Identify which cell holds the provided text, then report its (X, Y) central coordinate. 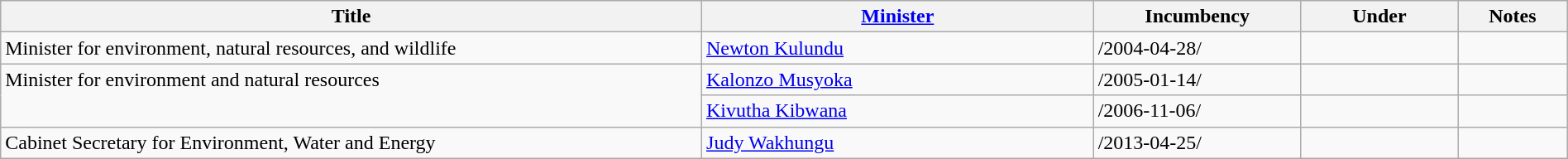
Minister for environment and natural resources (351, 95)
/2006-11-06/ (1198, 111)
Kalonzo Musyoka (898, 79)
Minister (898, 17)
/2005-01-14/ (1198, 79)
Title (351, 17)
Judy Wakhungu (898, 142)
Kivutha Kibwana (898, 111)
/2013-04-25/ (1198, 142)
Under (1379, 17)
Incumbency (1198, 17)
Newton Kulundu (898, 48)
Minister for environment, natural resources, and wildlife (351, 48)
Cabinet Secretary for Environment, Water and Energy (351, 142)
Notes (1513, 17)
/2004-04-28/ (1198, 48)
